Extract the [x, y] coordinate from the center of the cell holding the provided text.  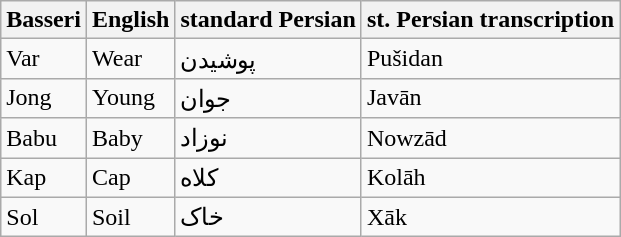
Var [44, 59]
English [130, 20]
st. Persian transcription [490, 20]
Soil [130, 217]
Nowzād [490, 138]
Xāk [490, 217]
جوان [268, 98]
Babu [44, 138]
Jong [44, 98]
Baby [130, 138]
standard Persian [268, 20]
Young [130, 98]
Basseri [44, 20]
نوزاد [268, 138]
Wear [130, 59]
خاک [268, 217]
Kap [44, 178]
Javān [490, 98]
Pušidan [490, 59]
کلاه [268, 178]
Sol [44, 217]
Cap [130, 178]
پوشیدن [268, 59]
Kolāh [490, 178]
